Return the [X, Y] coordinate for the center point of the cell that contains the specified text.  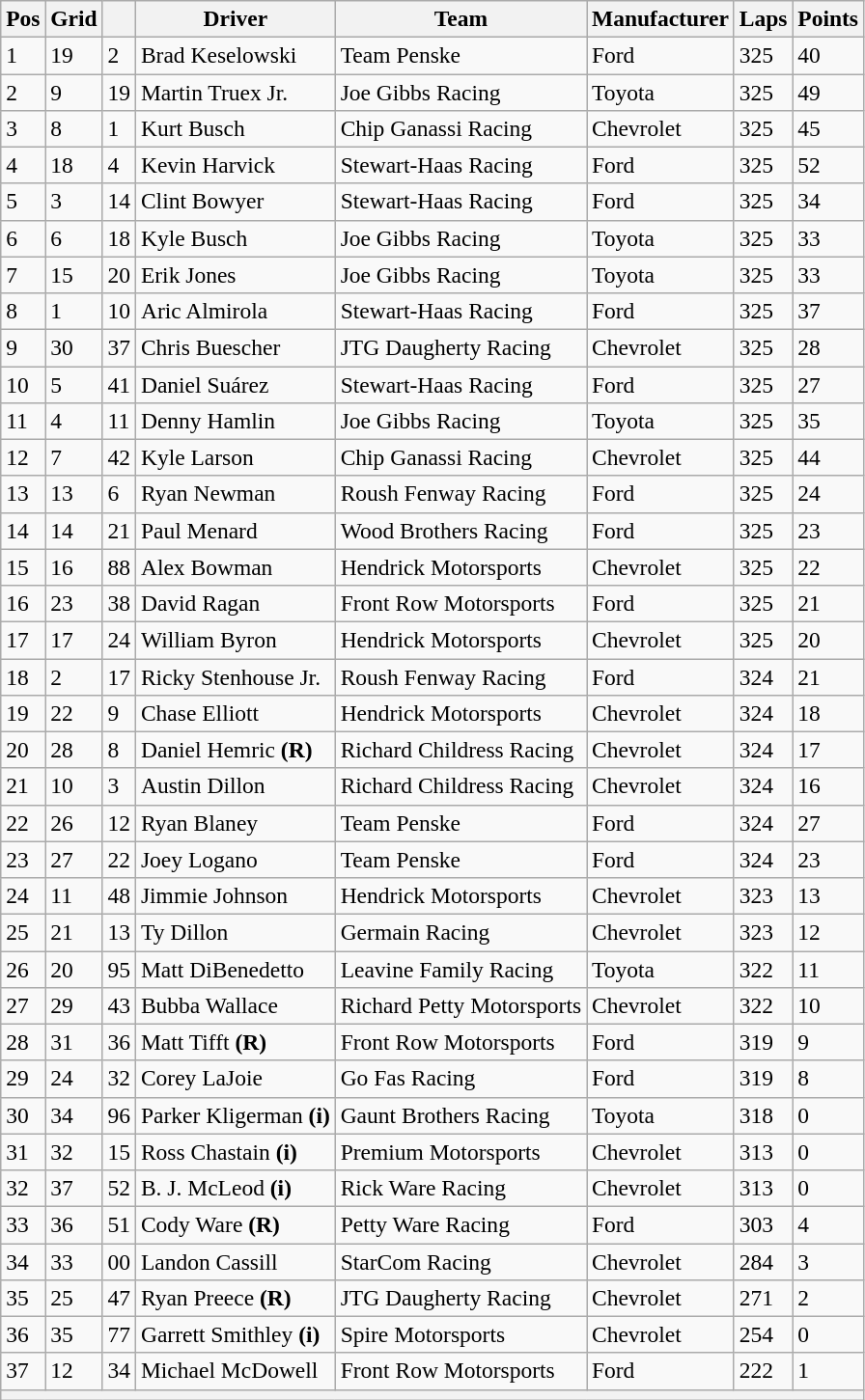
Germain Racing [460, 932]
42 [119, 457]
Points [828, 18]
77 [119, 1334]
Daniel Suárez [236, 384]
Grid [73, 18]
Corey LaJoie [236, 1079]
254 [763, 1334]
Ricky Stenhouse Jr. [236, 676]
Aric Almirola [236, 311]
Gaunt Brothers Racing [460, 1115]
Martin Truex Jr. [236, 92]
Richard Petty Motorsports [460, 1005]
Jimmie Johnson [236, 895]
40 [828, 55]
Rick Ware Racing [460, 1188]
Kyle Larson [236, 457]
Garrett Smithley (i) [236, 1334]
41 [119, 384]
Premium Motorsports [460, 1152]
48 [119, 895]
Ryan Blaney [236, 823]
44 [828, 457]
Manufacturer [660, 18]
Bubba Wallace [236, 1005]
Team [460, 18]
00 [119, 1261]
Ty Dillon [236, 932]
51 [119, 1224]
Joey Logano [236, 860]
303 [763, 1224]
Kyle Busch [236, 238]
Ryan Newman [236, 494]
95 [119, 969]
Petty Ware Racing [460, 1224]
Go Fas Racing [460, 1079]
Spire Motorsports [460, 1334]
Michael McDowell [236, 1371]
38 [119, 603]
William Byron [236, 640]
Daniel Hemric (R) [236, 750]
43 [119, 1005]
Driver [236, 18]
Chris Buescher [236, 347]
Wood Brothers Racing [460, 531]
Alex Bowman [236, 567]
Leavine Family Racing [460, 969]
Parker Kligerman (i) [236, 1115]
Denny Hamlin [236, 421]
Landon Cassill [236, 1261]
B. J. McLeod (i) [236, 1188]
271 [763, 1298]
David Ragan [236, 603]
Austin Dillon [236, 786]
Brad Keselowski [236, 55]
284 [763, 1261]
Chase Elliott [236, 713]
Matt DiBenedetto [236, 969]
88 [119, 567]
45 [828, 128]
Kevin Harvick [236, 165]
318 [763, 1115]
49 [828, 92]
222 [763, 1371]
Kurt Busch [236, 128]
Cody Ware (R) [236, 1224]
Laps [763, 18]
47 [119, 1298]
Pos [23, 18]
Clint Bowyer [236, 202]
Paul Menard [236, 531]
Ryan Preece (R) [236, 1298]
Matt Tifft (R) [236, 1042]
Erik Jones [236, 275]
96 [119, 1115]
StarCom Racing [460, 1261]
Ross Chastain (i) [236, 1152]
